Output the [x, y] coordinate of the center of the cell containing the given text.  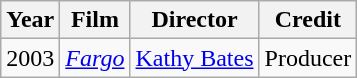
Film [95, 20]
Year [30, 20]
Producer [308, 58]
Credit [308, 20]
2003 [30, 58]
Fargo [95, 58]
Director [194, 20]
Kathy Bates [194, 58]
